Search for the cell housing the specified text and yield its [x, y] center coordinate. 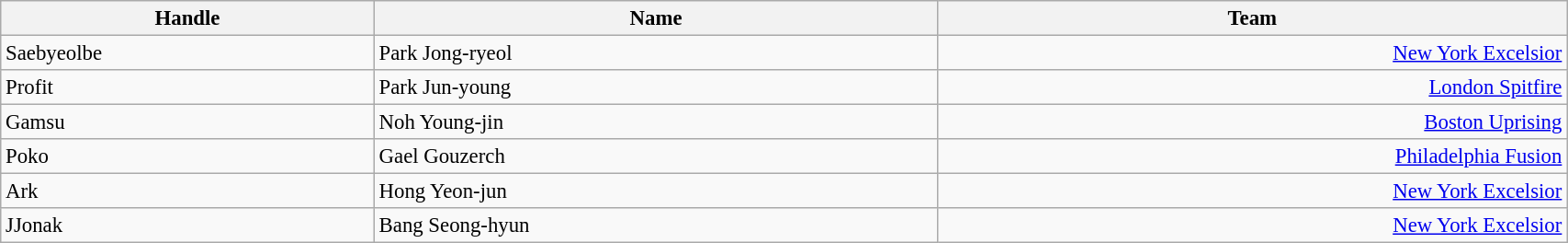
Bang Seong-hyun [656, 226]
Boston Uprising [1253, 122]
JJonak [187, 226]
Name [656, 18]
Park Jun-young [656, 87]
Saebyeolbe [187, 53]
Gamsu [187, 122]
Park Jong-ryeol [656, 53]
Gael Gouzerch [656, 156]
London Spitfire [1253, 87]
Philadelphia Fusion [1253, 156]
Hong Yeon-jun [656, 191]
Ark [187, 191]
Poko [187, 156]
Team [1253, 18]
Noh Young-jin [656, 122]
Handle [187, 18]
Profit [187, 87]
